Return [x, y] of the center of cell containing provided text 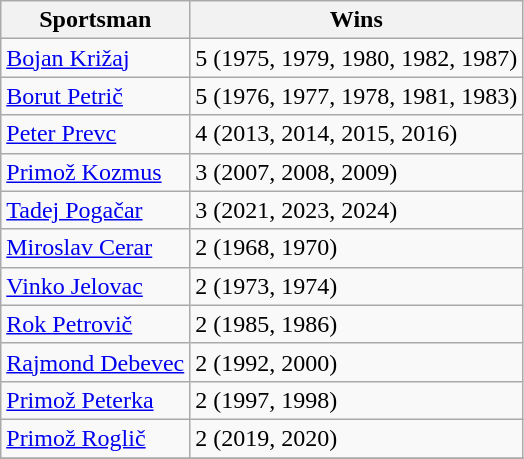
Primož Roglič [96, 438]
Primož Kozmus [96, 172]
2 (1985, 1986) [356, 324]
2 (1997, 1998) [356, 400]
Wins [356, 20]
Sportsman [96, 20]
Peter Prevc [96, 134]
Rajmond Debevec [96, 362]
Primož Peterka [96, 400]
2 (1973, 1974) [356, 286]
3 (2021, 2023, 2024) [356, 210]
Tadej Pogačar [96, 210]
Miroslav Cerar [96, 248]
Vinko Jelovac [96, 286]
2 (1992, 2000) [356, 362]
Borut Petrič [96, 96]
5 (1976, 1977, 1978, 1981, 1983) [356, 96]
2 (2019, 2020) [356, 438]
Bojan Križaj [96, 58]
3 (2007, 2008, 2009) [356, 172]
5 (1975, 1979, 1980, 1982, 1987) [356, 58]
Rok Petrovič [96, 324]
2 (1968, 1970) [356, 248]
4 (2013, 2014, 2015, 2016) [356, 134]
